Identify which cell holds the provided text, then report its [x, y] central coordinate. 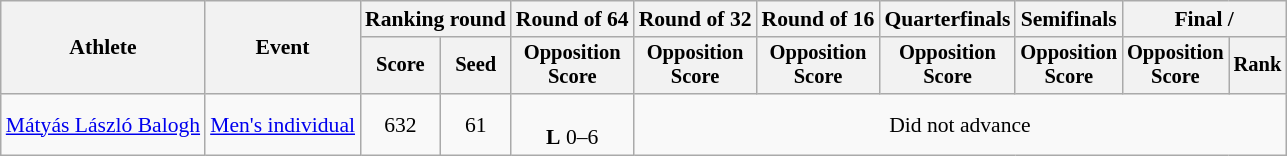
Final / [1204, 19]
Round of 64 [572, 19]
Rank [1258, 66]
Seed [476, 66]
Did not advance [960, 124]
L 0–6 [572, 124]
Ranking round [436, 19]
632 [400, 124]
Event [282, 48]
Score [400, 66]
Mátyás László Balogh [103, 124]
Semifinals [1068, 19]
Quarterfinals [947, 19]
Round of 32 [696, 19]
Athlete [103, 48]
61 [476, 124]
Round of 16 [818, 19]
Men's individual [282, 124]
